From the cell containing the given text, extract its center point as [X, Y] coordinate. 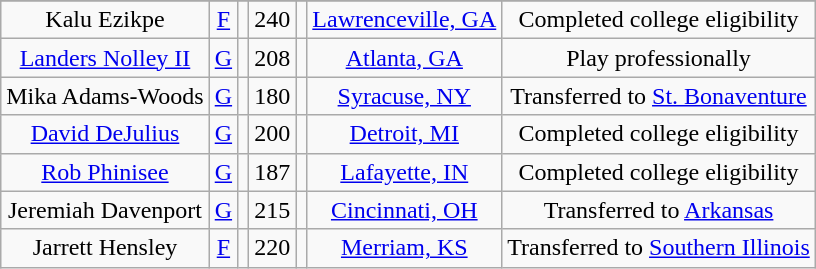
Syracuse, NY [404, 96]
215 [272, 210]
David DeJulius [105, 134]
Transferred to St. Bonaventure [658, 96]
Cincinnati, OH [404, 210]
Lafayette, IN [404, 172]
180 [272, 96]
Transferred to Southern Illinois [658, 248]
Detroit, MI [404, 134]
Kalu Ezikpe [105, 20]
220 [272, 248]
Jeremiah Davenport [105, 210]
208 [272, 58]
Lawrenceville, GA [404, 20]
Mika Adams-Woods [105, 96]
Landers Nolley II [105, 58]
Play professionally [658, 58]
Merriam, KS [404, 248]
Atlanta, GA [404, 58]
187 [272, 172]
Transferred to Arkansas [658, 210]
240 [272, 20]
Rob Phinisee [105, 172]
200 [272, 134]
Jarrett Hensley [105, 248]
